Search for the cell housing the specified text and yield its [X, Y] center coordinate. 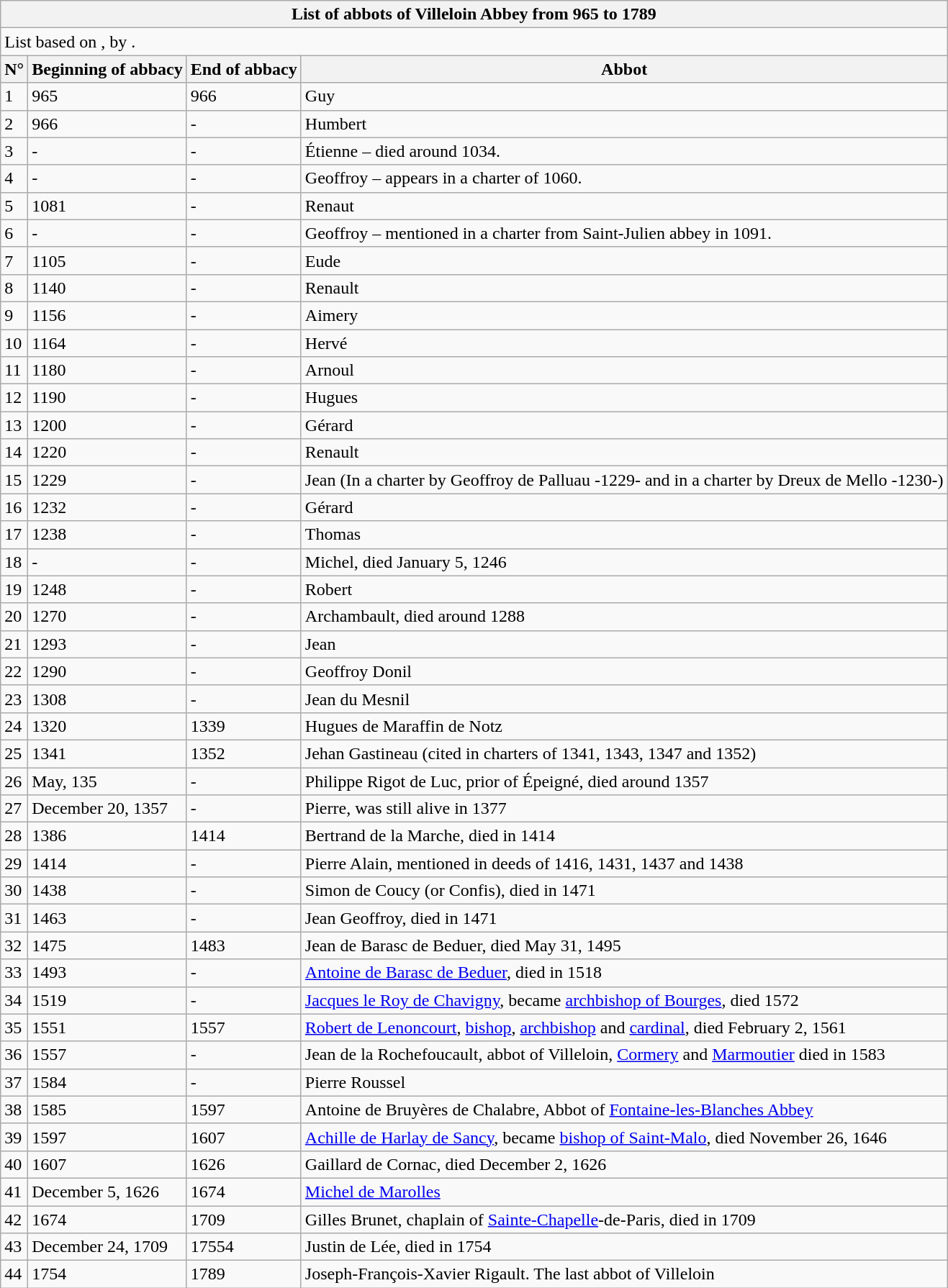
1164 [107, 343]
1156 [107, 315]
December 24, 1709 [107, 1247]
8 [14, 288]
12 [14, 398]
38 [14, 1110]
34 [14, 1000]
Simon de Coucy (or Confis), died in 1471 [624, 891]
Jean (In a charter by Geoffroy de Palluau -1229- and in a charter by Dreux de Mello -1230-) [624, 480]
35 [14, 1028]
17554 [243, 1247]
1463 [107, 918]
Geoffroy – mentioned in a charter from Saint-Julien abbey in 1091. [624, 233]
15 [14, 480]
1248 [107, 589]
9 [14, 315]
1754 [107, 1274]
1483 [243, 945]
16 [14, 507]
Jehan Gastineau (cited in charters of 1341, 1343, 1347 and 1352) [624, 753]
N° [14, 69]
1105 [107, 260]
18 [14, 562]
31 [14, 918]
Hervé [624, 343]
44 [14, 1274]
End of abbacy [243, 69]
Gaillard de Cornac, died December 2, 1626 [624, 1164]
17 [14, 535]
1584 [107, 1082]
Philippe Rigot de Luc, prior of Épeigné, died around 1357 [624, 781]
42 [14, 1220]
33 [14, 973]
Jean [624, 644]
Antoine de Bruyères de Chalabre, Abbot of Fontaine-les-Blanches Abbey [624, 1110]
Antoine de Barasc de Beduer, died in 1518 [624, 973]
Arnoul [624, 371]
Thomas [624, 535]
1493 [107, 973]
1081 [107, 206]
20 [14, 617]
Joseph-François-Xavier Rigault. The last abbot of Villeloin [624, 1274]
1220 [107, 453]
1238 [107, 535]
1200 [107, 425]
23 [14, 699]
May, 135 [107, 781]
3 [14, 151]
Guy [624, 96]
6 [14, 233]
1140 [107, 288]
Jean du Mesnil [624, 699]
24 [14, 726]
1626 [243, 1164]
Aimery [624, 315]
27 [14, 809]
1293 [107, 644]
1232 [107, 507]
1352 [243, 753]
1709 [243, 1220]
5 [14, 206]
40 [14, 1164]
Michel, died January 5, 1246 [624, 562]
Robert [624, 589]
1386 [107, 836]
2 [14, 124]
36 [14, 1055]
Renaut [624, 206]
19 [14, 589]
List of abbots of Villeloin Abbey from 965 to 1789 [474, 14]
1585 [107, 1110]
Jean de Barasc de Beduer, died May 31, 1495 [624, 945]
10 [14, 343]
1551 [107, 1028]
Bertrand de la Marche, died in 1414 [624, 836]
37 [14, 1082]
14 [14, 453]
December 20, 1357 [107, 809]
25 [14, 753]
Abbot [624, 69]
Geoffroy – appears in a charter of 1060. [624, 178]
Hugues de Maraffin de Notz [624, 726]
Pierre Alain, mentioned in deeds of 1416, 1431, 1437 and 1438 [624, 863]
1475 [107, 945]
Jacques le Roy de Chavigny, became archbishop of Bourges, died 1572 [624, 1000]
26 [14, 781]
13 [14, 425]
1270 [107, 617]
Robert de Lenoncourt, bishop, archbishop and cardinal, died February 2, 1561 [624, 1028]
43 [14, 1247]
Hugues [624, 398]
1190 [107, 398]
1341 [107, 753]
22 [14, 671]
Achille de Harlay de Sancy, became bishop of Saint-Malo, died November 26, 1646 [624, 1137]
7 [14, 260]
December 5, 1626 [107, 1192]
List based on , by . [474, 42]
4 [14, 178]
28 [14, 836]
Humbert [624, 124]
Michel de Marolles [624, 1192]
1 [14, 96]
1438 [107, 891]
32 [14, 945]
1308 [107, 699]
1229 [107, 480]
39 [14, 1137]
1180 [107, 371]
1519 [107, 1000]
1320 [107, 726]
Archambault, died around 1288 [624, 617]
Beginning of abbacy [107, 69]
Pierre Roussel [624, 1082]
Justin de Lée, died in 1754 [624, 1247]
Étienne – died around 1034. [624, 151]
Geoffroy Donil [624, 671]
Eude [624, 260]
11 [14, 371]
Jean de la Rochefoucault, abbot of Villeloin, Cormery and Marmoutier died in 1583 [624, 1055]
1789 [243, 1274]
Pierre, was still alive in 1377 [624, 809]
21 [14, 644]
Gilles Brunet, chaplain of Sainte-Chapelle-de-Paris, died in 1709 [624, 1220]
965 [107, 96]
1339 [243, 726]
Jean Geoffroy, died in 1471 [624, 918]
29 [14, 863]
41 [14, 1192]
30 [14, 891]
1290 [107, 671]
